Return the (X, Y) coordinate for the center point of the cell that contains the specified text.  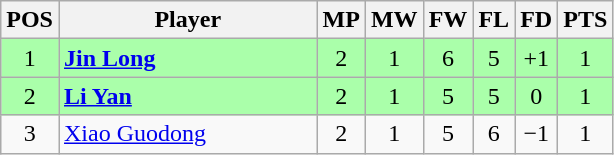
MW (394, 20)
Player (188, 20)
MP (341, 20)
PTS (586, 20)
3 (30, 134)
Xiao Guodong (188, 134)
Li Yan (188, 96)
−1 (536, 134)
FL (494, 20)
POS (30, 20)
Jin Long (188, 58)
FD (536, 20)
FW (448, 20)
0 (536, 96)
+1 (536, 58)
